Locate the cell with the specified text and output its [X, Y] center coordinate. 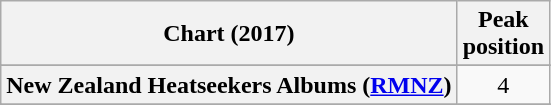
New Zealand Heatseekers Albums (RMNZ) [229, 85]
4 [503, 85]
Chart (2017) [229, 34]
Peak position [503, 34]
